Search for the cell housing the specified text and yield its [X, Y] center coordinate. 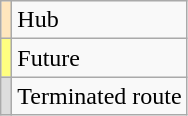
Hub [100, 20]
Future [100, 58]
Terminated route [100, 96]
